Pinpoint the cell where the given text exists, returning its [X, Y] midpoint coordinate. 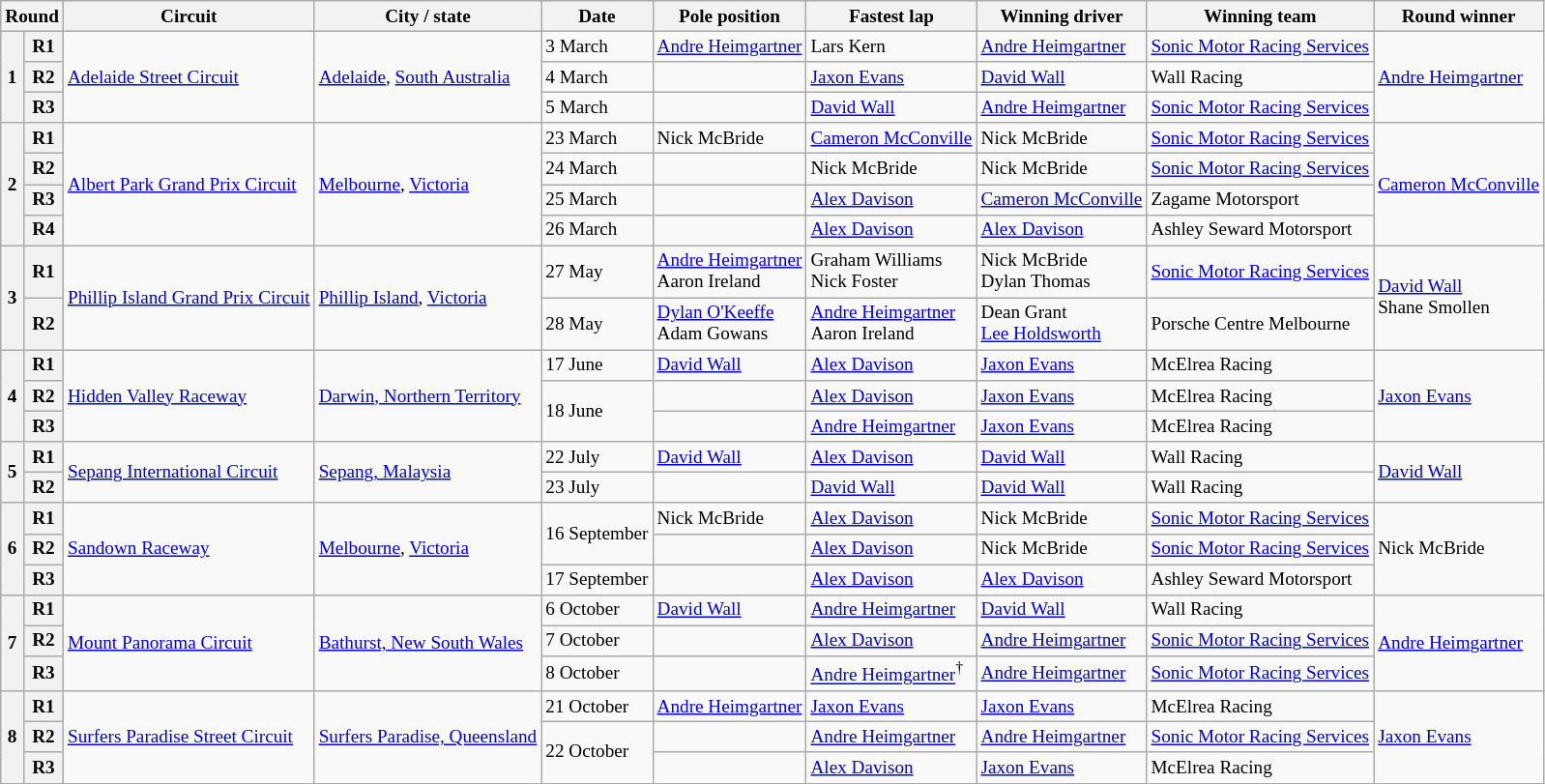
Zagame Motorsport [1261, 199]
Sepang, Malaysia [427, 472]
Lars Kern [891, 46]
Fastest lap [891, 16]
4 March [598, 77]
17 September [598, 579]
Winning driver [1062, 16]
Nick McBride Dylan Thomas [1062, 272]
8 October [598, 673]
Sandown Raceway [189, 549]
Date [598, 16]
Surfers Paradise, Queensland [427, 737]
Darwin, Northern Territory [427, 396]
6 October [598, 610]
Circuit [189, 16]
Winning team [1261, 16]
7 [13, 643]
Phillip Island, Victoria [427, 298]
Phillip Island Grand Prix Circuit [189, 298]
23 March [598, 138]
Surfers Paradise Street Circuit [189, 737]
Pole position [729, 16]
Round [33, 16]
1 [13, 77]
4 [13, 396]
Hidden Valley Raceway [189, 396]
Dylan O'Keeffe Adam Gowans [729, 324]
17 June [598, 365]
23 July [598, 488]
Mount Panorama Circuit [189, 643]
7 October [598, 641]
25 March [598, 199]
28 May [598, 324]
David Wall Shane Smollen [1459, 298]
Albert Park Grand Prix Circuit [189, 184]
Round winner [1459, 16]
Sepang International Circuit [189, 472]
3 March [598, 46]
City / state [427, 16]
8 [13, 737]
Andre Heimgartner† [891, 673]
5 March [598, 107]
R4 [43, 230]
18 June [598, 412]
2 [13, 184]
27 May [598, 272]
24 March [598, 169]
3 [13, 298]
21 October [598, 707]
Bathurst, New South Wales [427, 643]
26 March [598, 230]
Dean Grant Lee Holdsworth [1062, 324]
22 July [598, 457]
Adelaide, South Australia [427, 77]
22 October [598, 752]
16 September [598, 534]
Porsche Centre Melbourne [1261, 324]
5 [13, 472]
6 [13, 549]
Graham Williams Nick Foster [891, 272]
Adelaide Street Circuit [189, 77]
